For the text-containing cell, return its midpoint in [X, Y] coordinate format. 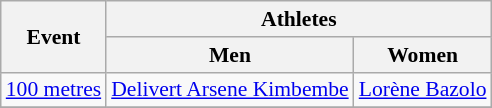
Men [230, 55]
Event [54, 36]
Lorène Bazolo [423, 90]
100 metres [54, 90]
Delivert Arsene Kimbembe [230, 90]
Athletes [298, 19]
Women [423, 55]
